Identify which cell holds the provided text, then report its (X, Y) central coordinate. 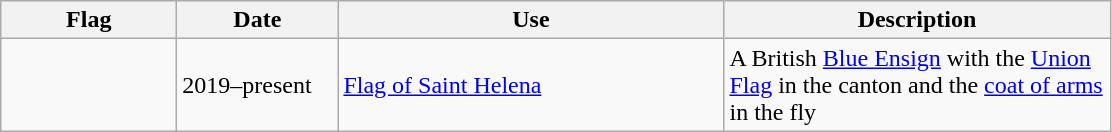
A British Blue Ensign with the Union Flag in the canton and the coat of arms in the fly (917, 85)
2019–present (258, 85)
Use (531, 20)
Flag of Saint Helena (531, 85)
Description (917, 20)
Flag (89, 20)
Date (258, 20)
